Capture the cell that displays the provided text and extract its [x, y] central coordinate. 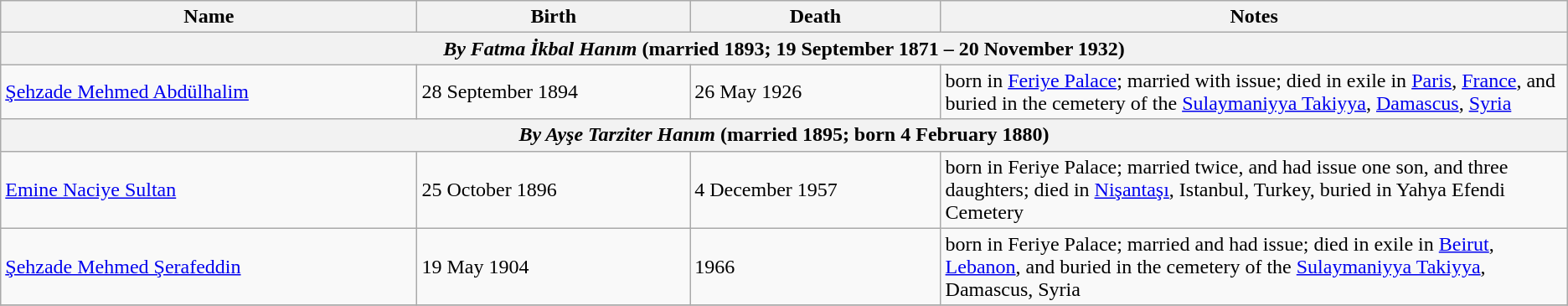
Birth [554, 17]
19 May 1904 [554, 267]
1966 [816, 267]
By Ayşe Tarziter Hanım (married 1895; born 4 February 1880) [784, 135]
25 October 1896 [554, 189]
Şehzade Mehmed Abdülhalim [209, 92]
Death [816, 17]
28 September 1894 [554, 92]
Emine Naciye Sultan [209, 189]
Name [209, 17]
born in Feriye Palace; married with issue; died in exile in Paris, France, and buried in the cemetery of the Sulaymaniyya Takiyya, Damascus, Syria [1254, 92]
By Fatma İkbal Hanım (married 1893; 19 September 1871 – 20 November 1932) [784, 49]
4 December 1957 [816, 189]
Notes [1254, 17]
26 May 1926 [816, 92]
Şehzade Mehmed Şerafeddin [209, 267]
